Detect which cell encompasses the target text, then output its [x, y] center coordinate. 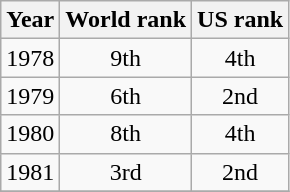
1981 [30, 172]
Year [30, 20]
1980 [30, 134]
9th [126, 58]
World rank [126, 20]
3rd [126, 172]
1978 [30, 58]
6th [126, 96]
8th [126, 134]
1979 [30, 96]
US rank [240, 20]
